Search for the cell housing the specified text and yield its [x, y] center coordinate. 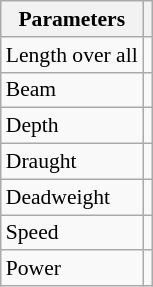
Speed [72, 233]
Draught [72, 162]
Length over all [72, 55]
Depth [72, 126]
Deadweight [72, 197]
Parameters [72, 19]
Power [72, 269]
Beam [72, 90]
